Output the (X, Y) coordinate of the center of the cell containing the given text.  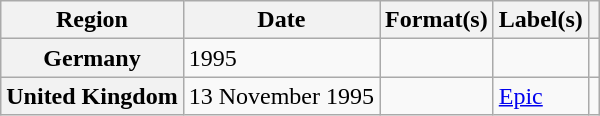
Epic (540, 96)
Label(s) (540, 20)
Region (92, 20)
Format(s) (437, 20)
1995 (281, 58)
13 November 1995 (281, 96)
Germany (92, 58)
Date (281, 20)
United Kingdom (92, 96)
